Pinpoint the cell where the given text exists, returning its (X, Y) midpoint coordinate. 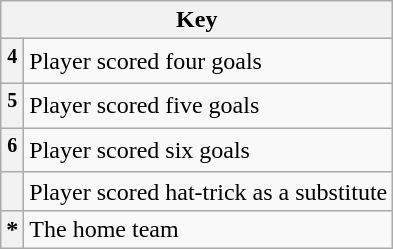
Player scored hat-trick as a substitute (208, 191)
Player scored six goals (208, 150)
4 (12, 62)
6 (12, 150)
Player scored five goals (208, 106)
5 (12, 106)
Player scored four goals (208, 62)
The home team (208, 230)
Key (197, 20)
* (12, 230)
